Search for the cell housing the specified text and yield its (x, y) center coordinate. 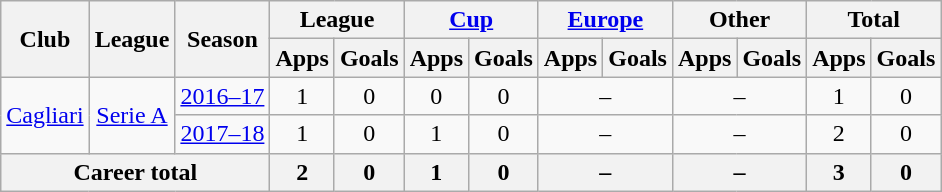
3 (839, 172)
Season (222, 39)
Europe (605, 20)
Club (45, 39)
2016–17 (222, 96)
Total (874, 20)
2017–18 (222, 134)
Cup (471, 20)
Other (739, 20)
Cagliari (45, 115)
Serie A (132, 115)
Career total (136, 172)
